Output the (X, Y) coordinate of the center of the cell containing the given text.  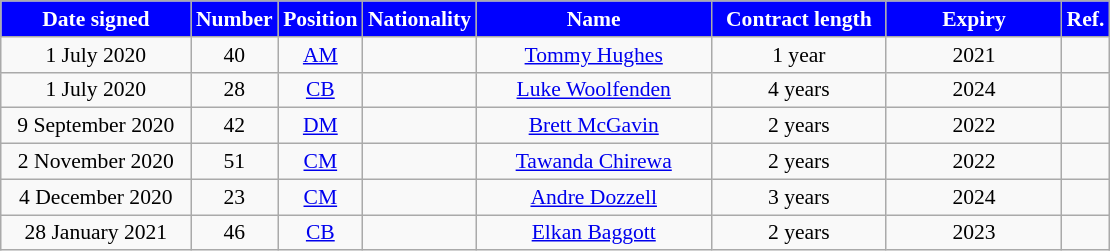
40 (234, 55)
Andre Dozzell (594, 197)
Position (320, 19)
Luke Woolfenden (594, 90)
28 (234, 90)
Tawanda Chirewa (594, 162)
2021 (974, 55)
3 years (798, 197)
Brett McGavin (594, 126)
42 (234, 126)
4 years (798, 90)
46 (234, 233)
23 (234, 197)
Date signed (96, 19)
2023 (974, 233)
51 (234, 162)
4 December 2020 (96, 197)
Name (594, 19)
1 year (798, 55)
9 September 2020 (96, 126)
Nationality (420, 19)
Number (234, 19)
Elkan Baggott (594, 233)
Tommy Hughes (594, 55)
Ref. (1086, 19)
2 November 2020 (96, 162)
DM (320, 126)
Expiry (974, 19)
Contract length (798, 19)
AM (320, 55)
28 January 2021 (96, 233)
